Identify which cell holds the provided text, then report its (X, Y) central coordinate. 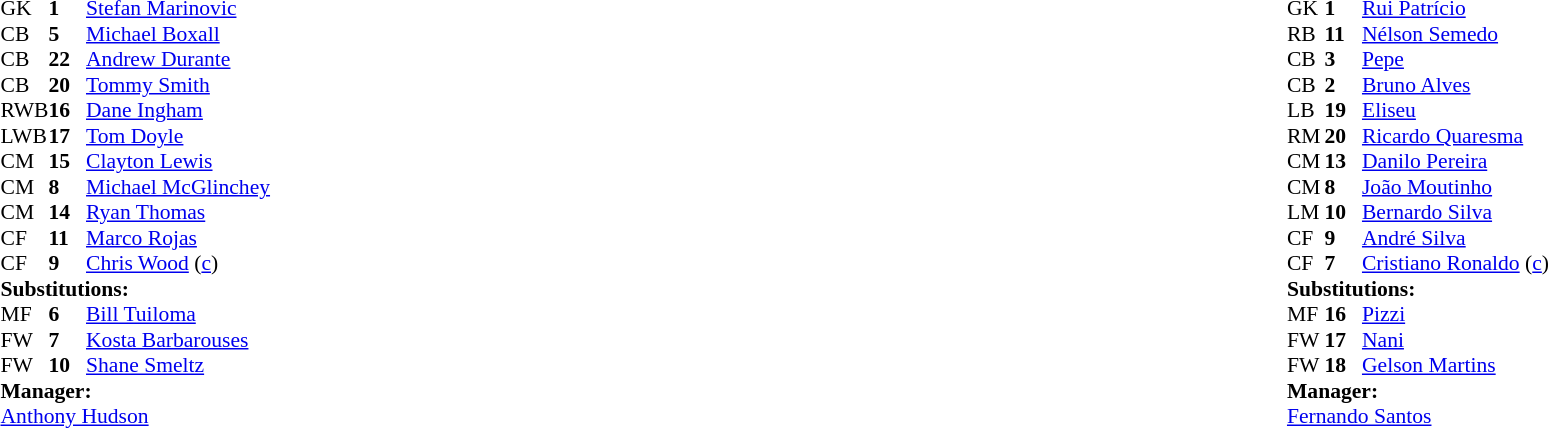
22 (67, 59)
Michael McGlinchey (178, 187)
Kosta Barbarouses (178, 340)
LWB (24, 136)
Marco Rojas (178, 238)
Andrew Durante (178, 59)
13 (1343, 161)
Shane Smeltz (178, 365)
LB (1306, 111)
RWB (24, 111)
Ryan Thomas (178, 213)
3 (1343, 59)
RB (1306, 34)
Bill Tuiloma (178, 315)
Manager: (135, 391)
Substitutions: (135, 289)
Dane Ingham (178, 111)
2 (1343, 85)
Michael Boxall (178, 34)
RM (1306, 136)
6 (67, 315)
18 (1343, 365)
LM (1306, 213)
19 (1343, 111)
14 (67, 213)
Tommy Smith (178, 85)
Tom Doyle (178, 136)
Clayton Lewis (178, 161)
5 (67, 34)
15 (67, 161)
Chris Wood (c) (178, 263)
